Locate the cell with the specified text and output its [x, y] center coordinate. 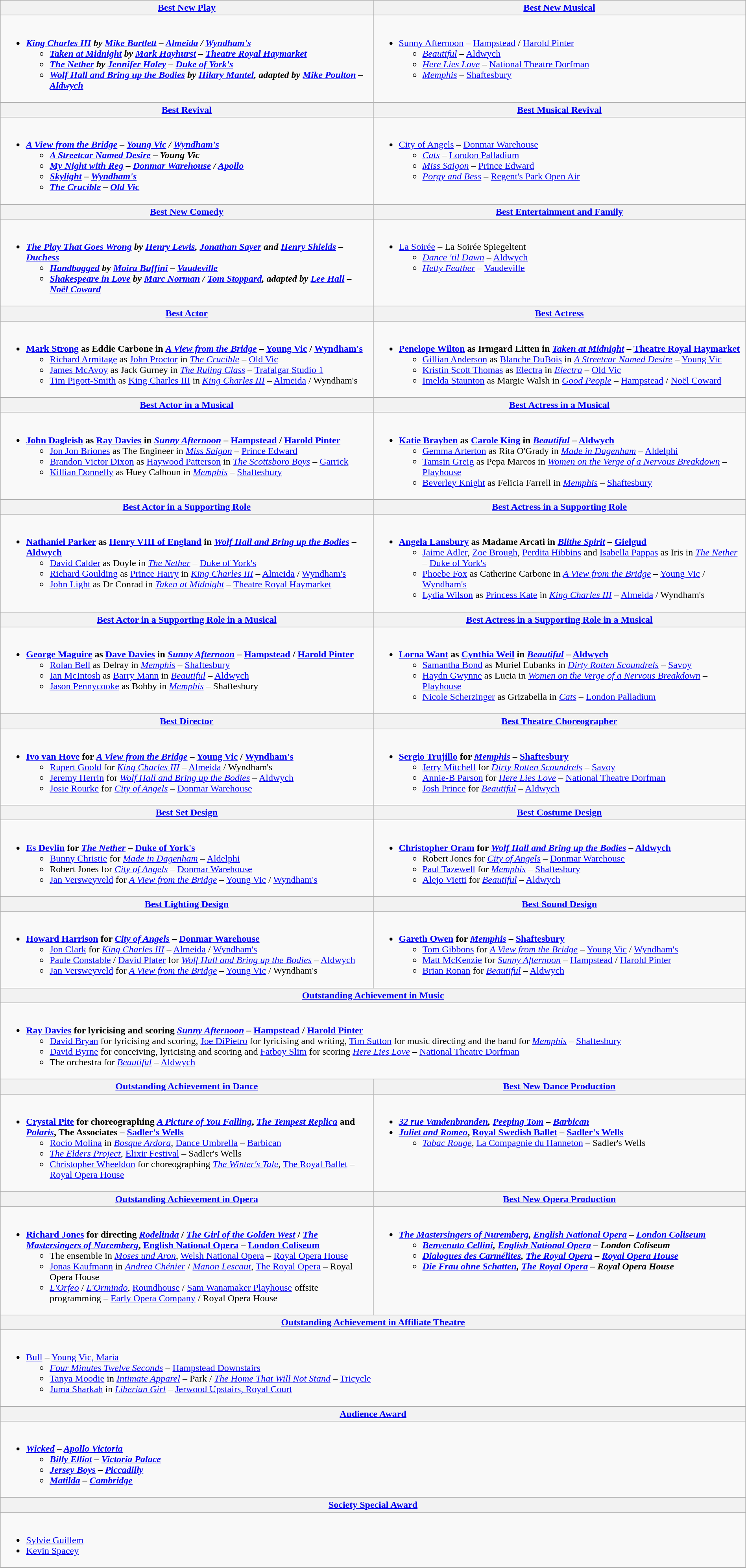
Best Actor in a Musical [186, 405]
Society Special Award [373, 1505]
Best Actress in a Musical [559, 405]
City of Angels – Donmar WarehouseCats – London PalladiumMiss Saigon – Prince EdwardPorgy and Bess – Regent's Park Open Air [559, 160]
Outstanding Achievement in Dance [186, 1087]
Outstanding Achievement in Music [373, 995]
Best Revival [186, 110]
Best Sound Design [559, 904]
Best Actor in a Supporting Role [186, 507]
Audience Award [373, 1413]
Outstanding Achievement in Affiliate Theatre [373, 1322]
Best Costume Design [559, 813]
Best Theatre Choreographer [559, 721]
Best New Dance Production [559, 1087]
Best Lighting Design [186, 904]
Wicked – Apollo VictoriaBilly Elliot – Victoria PalaceJersey Boys – PiccadillyMatilda – Cambridge [373, 1459]
Best Actress [559, 314]
Best Actor [186, 314]
Best Actress in a Supporting Role [559, 507]
Sylvie GuillemKevin Spacey [373, 1540]
Best New Comedy [186, 212]
La Soirée – La Soirée SpiegeltentDance 'til Dawn – AldwychHetty Feather – Vaudeville [559, 263]
Best Actor in a Supporting Role in a Musical [186, 620]
Best Entertainment and Family [559, 212]
Best Musical Revival [559, 110]
Outstanding Achievement in Opera [186, 1199]
Best New Opera Production [559, 1199]
Best New Play [186, 8]
Best New Musical [559, 8]
Best Set Design [186, 813]
Best Actress in a Supporting Role in a Musical [559, 620]
Sunny Afternoon – Hampstead / Harold PinterBeautiful – AldwychHere Lies Love – National Theatre DorfmanMemphis – Shaftesbury [559, 59]
Best Director [186, 721]
